Return (x, y) of the center of cell containing provided text 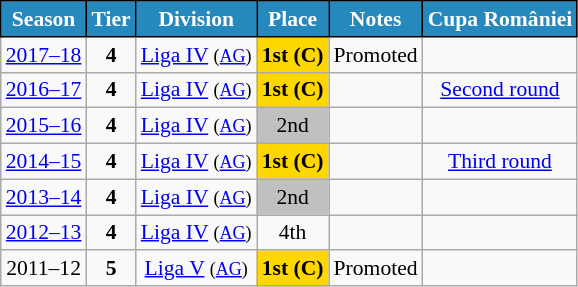
2015–16 (44, 126)
Tier (110, 19)
4th (293, 233)
2017–18 (44, 55)
Cupa României (500, 19)
5 (110, 269)
2013–14 (44, 197)
2014–15 (44, 162)
Notes (376, 19)
Third round (500, 162)
Liga V (AG) (196, 269)
Second round (500, 90)
Season (44, 19)
2016–17 (44, 90)
2012–13 (44, 233)
Division (196, 19)
Place (293, 19)
2011–12 (44, 269)
